Pinpoint the cell where the given text exists, returning its [X, Y] midpoint coordinate. 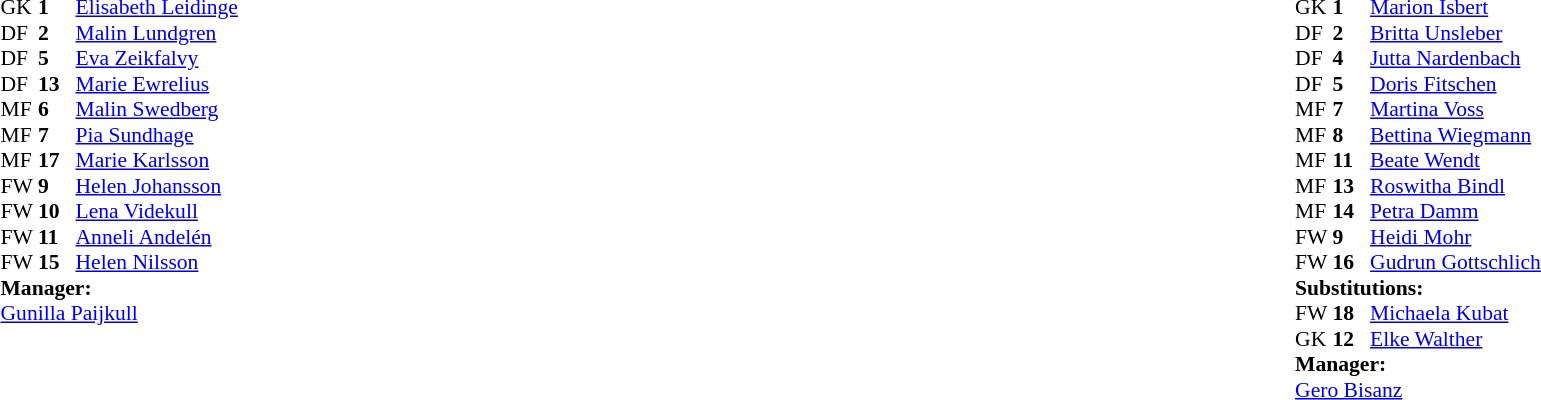
GK [1314, 339]
Jutta Nardenbach [1456, 59]
8 [1352, 135]
Elke Walther [1456, 339]
Doris Fitschen [1456, 84]
Malin Swedberg [157, 109]
Gunilla Paijkull [118, 313]
16 [1352, 263]
18 [1352, 313]
Marie Ewrelius [157, 84]
14 [1352, 211]
Pia Sundhage [157, 135]
Gudrun Gottschlich [1456, 263]
15 [57, 263]
Michaela Kubat [1456, 313]
Lena Videkull [157, 211]
Roswitha Bindl [1456, 186]
4 [1352, 59]
Beate Wendt [1456, 161]
Martina Voss [1456, 109]
Petra Damm [1456, 211]
Marie Karlsson [157, 161]
12 [1352, 339]
10 [57, 211]
Helen Johansson [157, 186]
6 [57, 109]
Malin Lundgren [157, 33]
Eva Zeikfalvy [157, 59]
Helen Nilsson [157, 263]
17 [57, 161]
Substitutions: [1418, 288]
Britta Unsleber [1456, 33]
Heidi Mohr [1456, 237]
Anneli Andelén [157, 237]
Bettina Wiegmann [1456, 135]
